Output the (x, y) coordinate of the center of the cell containing the given text.  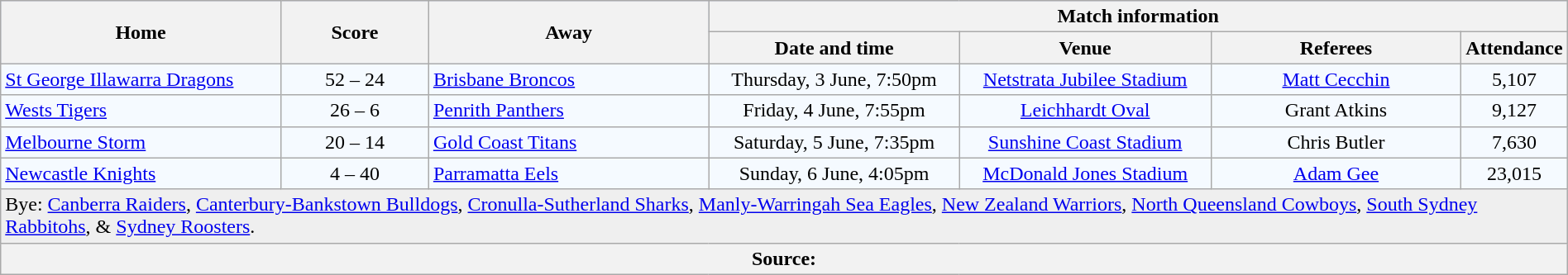
23,015 (1514, 173)
McDonald Jones Stadium (1085, 173)
Parramatta Eels (569, 173)
Gold Coast Titans (569, 142)
Netstrata Jubilee Stadium (1085, 79)
St George Illawarra Dragons (141, 79)
Thursday, 3 June, 7:50pm (834, 79)
Matt Cecchin (1336, 79)
20 – 14 (354, 142)
Leichhardt Oval (1085, 111)
Grant Atkins (1336, 111)
Home (141, 32)
Friday, 4 June, 7:55pm (834, 111)
Venue (1085, 48)
Match information (1138, 17)
Newcastle Knights (141, 173)
5,107 (1514, 79)
7,630 (1514, 142)
Away (569, 32)
9,127 (1514, 111)
Referees (1336, 48)
Chris Butler (1336, 142)
52 – 24 (354, 79)
Melbourne Storm (141, 142)
Attendance (1514, 48)
Wests Tigers (141, 111)
Source: (784, 258)
Adam Gee (1336, 173)
Brisbane Broncos (569, 79)
26 – 6 (354, 111)
4 – 40 (354, 173)
Sunday, 6 June, 4:05pm (834, 173)
Saturday, 5 June, 7:35pm (834, 142)
Sunshine Coast Stadium (1085, 142)
Score (354, 32)
Penrith Panthers (569, 111)
Date and time (834, 48)
